From the cell containing the given text, extract its center point as [X, Y] coordinate. 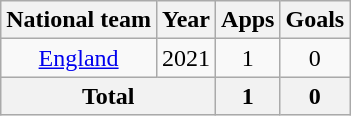
2021 [186, 58]
Year [186, 20]
Total [108, 96]
National team [79, 20]
England [79, 58]
Apps [248, 20]
Goals [315, 20]
